Provide the [X, Y] coordinate of the cell's center where the given text is located.  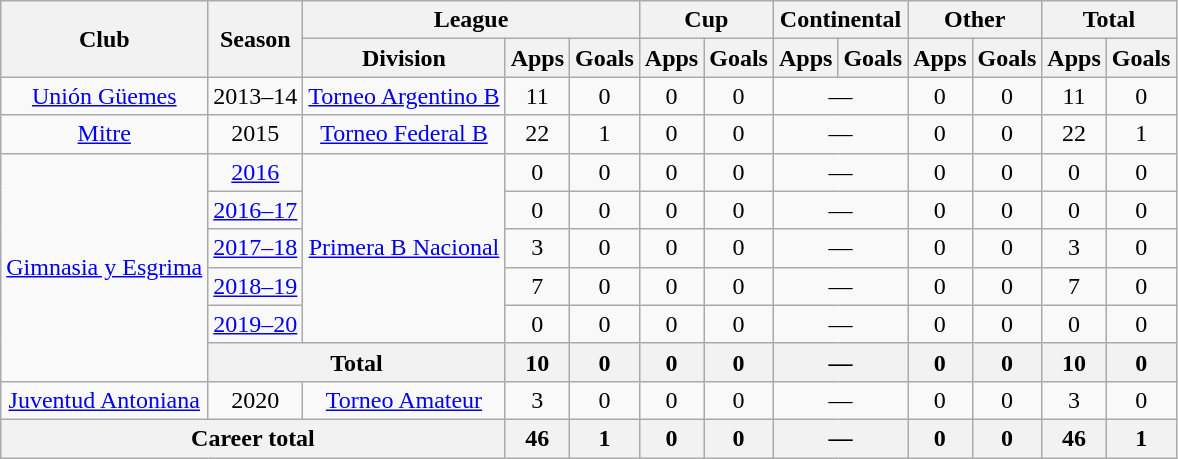
League [471, 20]
2013–14 [256, 96]
2017–18 [256, 248]
Mitre [104, 134]
2015 [256, 134]
Career total [253, 438]
Primera B Nacional [404, 248]
Torneo Amateur [404, 400]
2018–19 [256, 286]
Gimnasia y Esgrima [104, 267]
2019–20 [256, 324]
Division [404, 58]
Other [975, 20]
Season [256, 39]
Unión Güemes [104, 96]
Torneo Federal B [404, 134]
2020 [256, 400]
2016–17 [256, 210]
2016 [256, 172]
Continental [840, 20]
Club [104, 39]
Torneo Argentino B [404, 96]
Juventud Antoniana [104, 400]
Cup [706, 20]
